Return the (x, y) coordinate for the center point of the cell that contains the specified text.  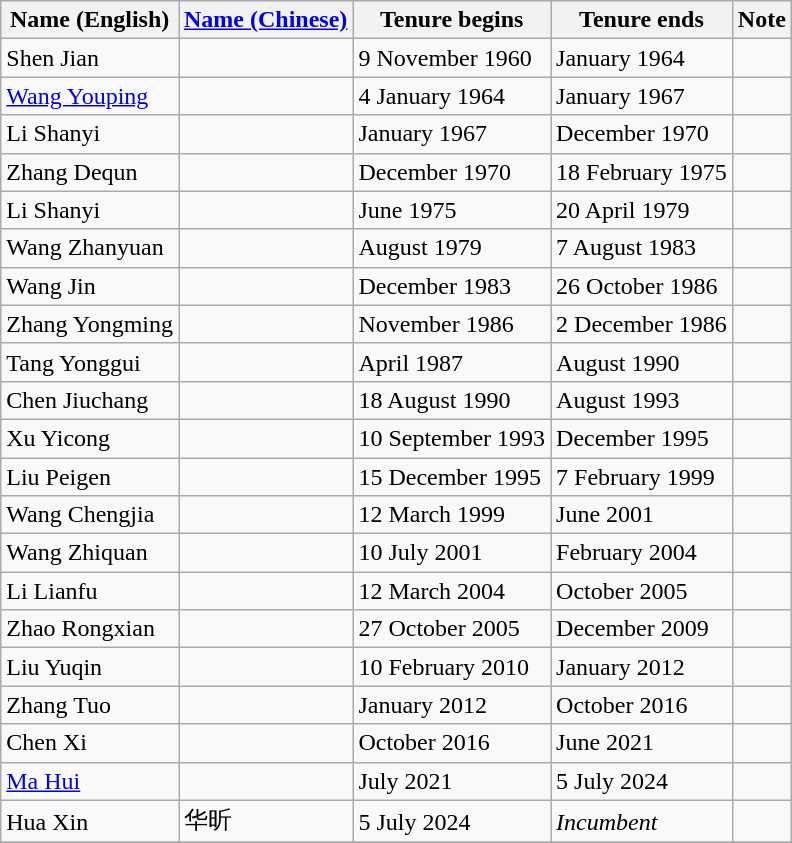
10 July 2001 (452, 553)
Wang Zhanyuan (90, 248)
Tang Yonggui (90, 362)
August 1993 (642, 400)
December 1983 (452, 286)
January 1964 (642, 58)
7 August 1983 (642, 248)
Liu Peigen (90, 477)
2 December 1986 (642, 324)
July 2021 (452, 781)
Wang Zhiquan (90, 553)
7 February 1999 (642, 477)
Zhao Rongxian (90, 629)
Zhang Dequn (90, 172)
December 1995 (642, 438)
February 2004 (642, 553)
Chen Jiuchang (90, 400)
4 January 1964 (452, 96)
Tenure ends (642, 20)
Incumbent (642, 822)
Note (762, 20)
10 September 1993 (452, 438)
华昕 (265, 822)
August 1990 (642, 362)
June 1975 (452, 210)
Tenure begins (452, 20)
Name (Chinese) (265, 20)
12 March 1999 (452, 515)
Ma Hui (90, 781)
Wang Chengjia (90, 515)
Xu Yicong (90, 438)
Zhang Yongming (90, 324)
Liu Yuqin (90, 667)
August 1979 (452, 248)
Chen Xi (90, 743)
Name (English) (90, 20)
18 August 1990 (452, 400)
10 February 2010 (452, 667)
October 2005 (642, 591)
26 October 1986 (642, 286)
12 March 2004 (452, 591)
20 April 1979 (642, 210)
15 December 1995 (452, 477)
Shen Jian (90, 58)
Wang Youping (90, 96)
December 2009 (642, 629)
Wang Jin (90, 286)
June 2021 (642, 743)
Hua Xin (90, 822)
Zhang Tuo (90, 705)
9 November 1960 (452, 58)
27 October 2005 (452, 629)
November 1986 (452, 324)
April 1987 (452, 362)
18 February 1975 (642, 172)
Li Lianfu (90, 591)
June 2001 (642, 515)
